Search for the cell housing the specified text and yield its (X, Y) center coordinate. 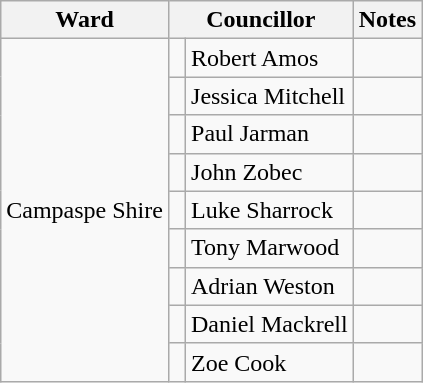
Tony Marwood (270, 248)
Councillor (260, 20)
Adrian Weston (270, 286)
Luke Sharrock (270, 210)
Daniel Mackrell (270, 324)
Campaspe Shire (85, 210)
John Zobec (270, 172)
Paul Jarman (270, 134)
Ward (85, 20)
Zoe Cook (270, 362)
Notes (387, 20)
Robert Amos (270, 58)
Jessica Mitchell (270, 96)
